Determine the [x, y] coordinate at the center of the cell enclosing the given text.  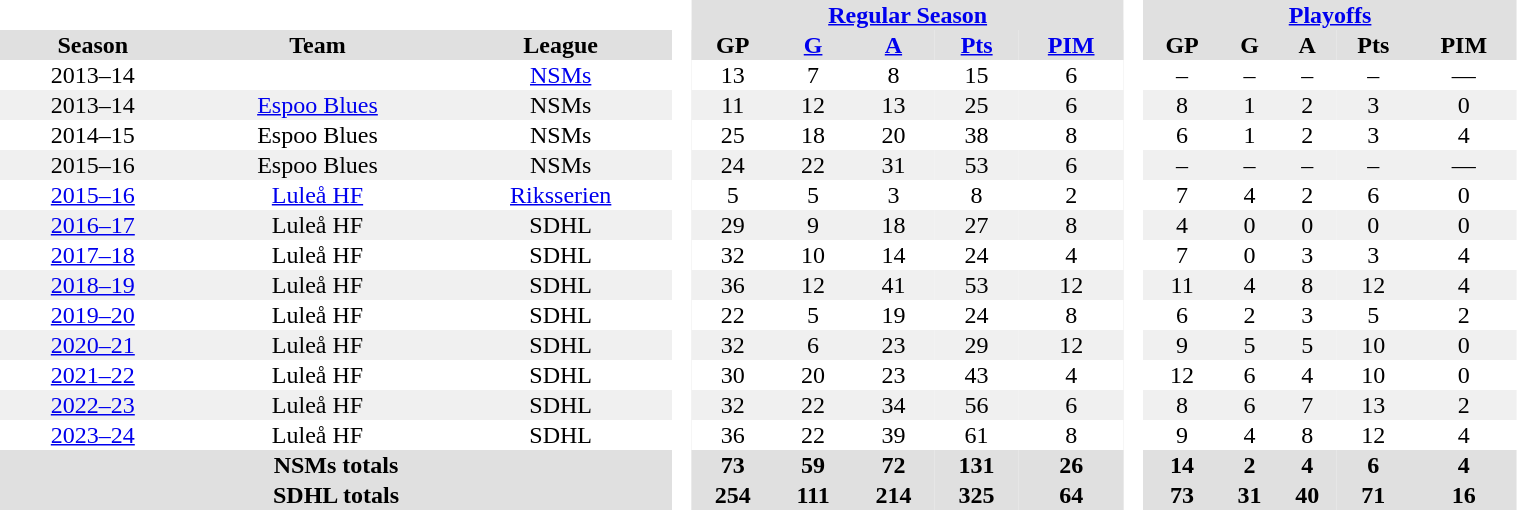
61 [976, 435]
30 [732, 375]
38 [976, 135]
39 [894, 435]
League [560, 45]
214 [894, 495]
16 [1464, 495]
64 [1071, 495]
40 [1307, 495]
2019–20 [93, 315]
27 [976, 225]
Regular Season [908, 15]
2017–18 [93, 255]
2021–22 [93, 375]
Playoffs [1330, 15]
34 [894, 405]
111 [813, 495]
19 [894, 315]
2014–15 [93, 135]
Team [318, 45]
72 [894, 465]
2023–24 [93, 435]
SDHL totals [336, 495]
59 [813, 465]
2018–19 [93, 285]
254 [732, 495]
325 [976, 495]
56 [976, 405]
2020–21 [93, 345]
NSMs totals [336, 465]
43 [976, 375]
Riksserien [560, 195]
2016–17 [93, 225]
71 [1374, 495]
Season [93, 45]
2022–23 [93, 405]
26 [1071, 465]
15 [976, 75]
41 [894, 285]
131 [976, 465]
